Capture the cell that displays the provided text and extract its [X, Y] central coordinate. 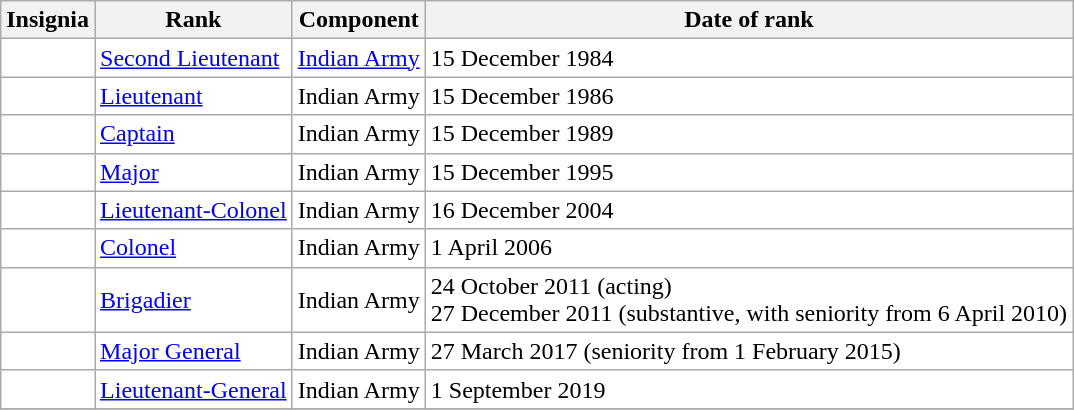
1 September 2019 [748, 389]
Date of rank [748, 20]
Second Lieutenant [194, 58]
15 December 1989 [748, 134]
Colonel [194, 248]
Major General [194, 351]
Major [194, 172]
Lieutenant-General [194, 389]
1 April 2006 [748, 248]
Component [358, 20]
Lieutenant-Colonel [194, 210]
27 March 2017 (seniority from 1 February 2015) [748, 351]
24 October 2011 (acting)27 December 2011 (substantive, with seniority from 6 April 2010) [748, 300]
15 December 1995 [748, 172]
16 December 2004 [748, 210]
Insignia [48, 20]
Captain [194, 134]
Lieutenant [194, 96]
15 December 1984 [748, 58]
Brigadier [194, 300]
Rank [194, 20]
15 December 1986 [748, 96]
